Return the (X, Y) coordinate for the center point of the cell that contains the specified text.  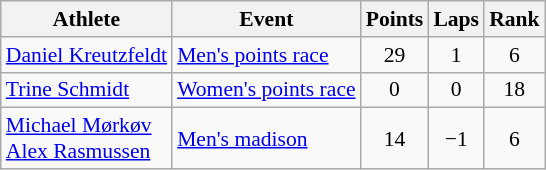
Rank (514, 19)
Men's madison (266, 138)
Trine Schmidt (86, 90)
Athlete (86, 19)
Daniel Kreutzfeldt (86, 55)
14 (395, 138)
Women's points race (266, 90)
−1 (456, 138)
Michael MørkøvAlex Rasmussen (86, 138)
29 (395, 55)
Event (266, 19)
Laps (456, 19)
1 (456, 55)
18 (514, 90)
Men's points race (266, 55)
Points (395, 19)
